Provide the (x, y) coordinate of the cell's center where the given text is located.  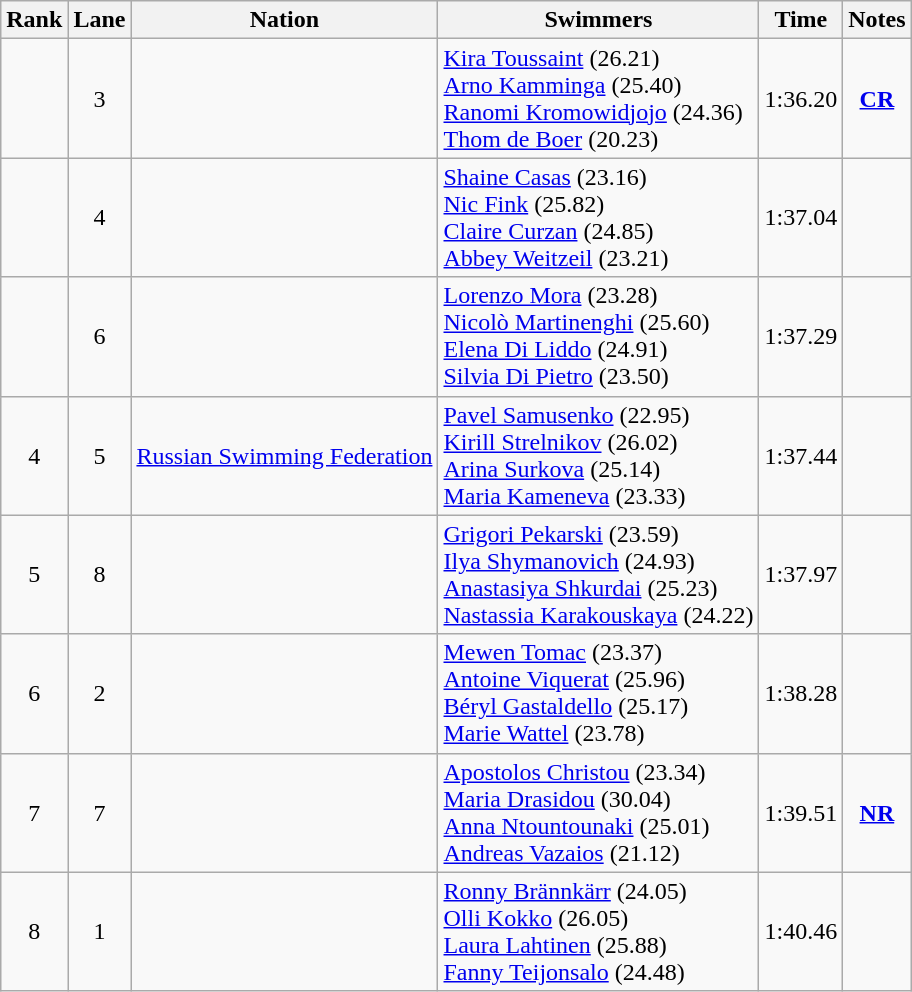
Rank (34, 20)
Kira Toussaint (26.21)Arno Kamminga (25.40)Ranomi Kromowidjojo (24.36)Thom de Boer (20.23) (598, 98)
Grigori Pekarski (23.59)Ilya Shymanovich (24.93)Anastasiya Shkurdai (25.23)Nastassia Karakouskaya (24.22) (598, 574)
1:38.28 (801, 694)
1:39.51 (801, 812)
Notes (877, 20)
1:36.20 (801, 98)
Nation (284, 20)
3 (100, 98)
1:37.44 (801, 456)
Pavel Samusenko (22.95)Kirill Strelnikov (26.02)Arina Surkova (25.14)Maria Kameneva (23.33) (598, 456)
NR (877, 812)
Lorenzo Mora (23.28)Nicolò Martinenghi (25.60)Elena Di Liddo (24.91)Silvia Di Pietro (23.50) (598, 336)
1:40.46 (801, 932)
Time (801, 20)
CR (877, 98)
1:37.29 (801, 336)
Lane (100, 20)
Shaine Casas (23.16)Nic Fink (25.82)Claire Curzan (24.85)Abbey Weitzeil (23.21) (598, 218)
1:37.97 (801, 574)
Swimmers (598, 20)
2 (100, 694)
Ronny Brännkärr (24.05)Olli Kokko (26.05)Laura Lahtinen (25.88)Fanny Teijonsalo (24.48) (598, 932)
Mewen Tomac (23.37)Antoine Viquerat (25.96)Béryl Gastaldello (25.17)Marie Wattel (23.78) (598, 694)
Russian Swimming Federation (284, 456)
Apostolos Christou (23.34)Maria Drasidou (30.04)Anna Ntountounaki (25.01)Andreas Vazaios (21.12) (598, 812)
1 (100, 932)
1:37.04 (801, 218)
